Determine the [X, Y] coordinate at the center of the cell enclosing the given text.  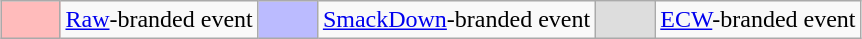
Raw-branded event [159, 20]
ECW-branded event [758, 20]
SmackDown-branded event [456, 20]
